Output the [X, Y] coordinate of the center of the cell containing the given text.  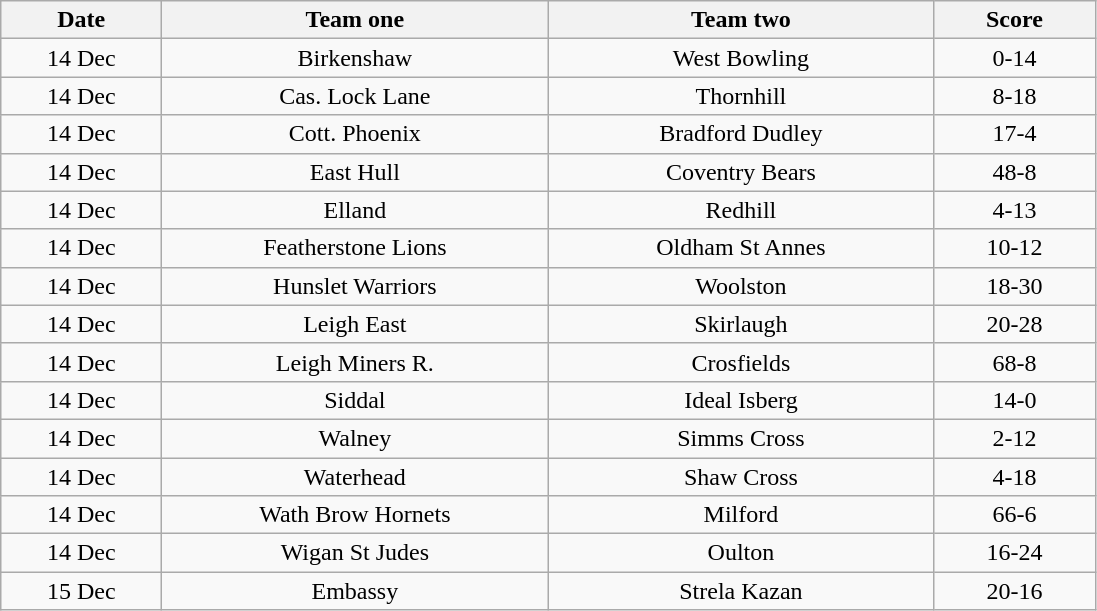
Shaw Cross [741, 477]
Embassy [355, 591]
Score [1014, 20]
18-30 [1014, 286]
Leigh East [355, 324]
Leigh Miners R. [355, 362]
15 Dec [82, 591]
10-12 [1014, 248]
Elland [355, 210]
Woolston [741, 286]
16-24 [1014, 553]
17-4 [1014, 134]
Siddal [355, 400]
Skirlaugh [741, 324]
Cott. Phoenix [355, 134]
Simms Cross [741, 438]
14-0 [1014, 400]
Date [82, 20]
66-6 [1014, 515]
Waterhead [355, 477]
Oldham St Annes [741, 248]
Strela Kazan [741, 591]
2-12 [1014, 438]
Redhill [741, 210]
68-8 [1014, 362]
4-13 [1014, 210]
8-18 [1014, 96]
Crosfields [741, 362]
Team one [355, 20]
20-28 [1014, 324]
Featherstone Lions [355, 248]
0-14 [1014, 58]
Oulton [741, 553]
Hunslet Warriors [355, 286]
20-16 [1014, 591]
Cas. Lock Lane [355, 96]
Coventry Bears [741, 172]
Wigan St Judes [355, 553]
Milford [741, 515]
West Bowling [741, 58]
Bradford Dudley [741, 134]
Wath Brow Hornets [355, 515]
East Hull [355, 172]
Team two [741, 20]
Ideal Isberg [741, 400]
Birkenshaw [355, 58]
Thornhill [741, 96]
Walney [355, 438]
4-18 [1014, 477]
48-8 [1014, 172]
